Determine the [X, Y] coordinate at the center of the cell enclosing the given text.  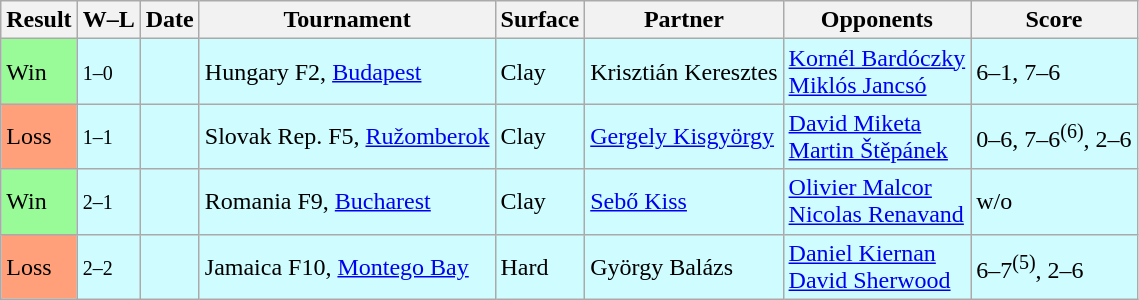
Olivier Malcor Nicolas Renavand [877, 202]
Jamaica F10, Montego Bay [347, 266]
W–L [108, 20]
Score [1054, 20]
Krisztián Keresztes [684, 72]
Romania F9, Bucharest [347, 202]
Slovak Rep. F5, Ružomberok [347, 136]
6–1, 7–6 [1054, 72]
6–7(5), 2–6 [1054, 266]
2–2 [108, 266]
Kornél Bardóczky Miklós Jancsó [877, 72]
Date [170, 20]
Daniel Kiernan David Sherwood [877, 266]
Surface [540, 20]
Tournament [347, 20]
Hard [540, 266]
Partner [684, 20]
Opponents [877, 20]
Gergely Kisgyörgy [684, 136]
0–6, 7–6(6), 2–6 [1054, 136]
Sebő Kiss [684, 202]
Result [39, 20]
György Balázs [684, 266]
1–1 [108, 136]
1–0 [108, 72]
Hungary F2, Budapest [347, 72]
2–1 [108, 202]
w/o [1054, 202]
David Miketa Martin Štěpánek [877, 136]
